From the cell containing the given text, extract its center point as [X, Y] coordinate. 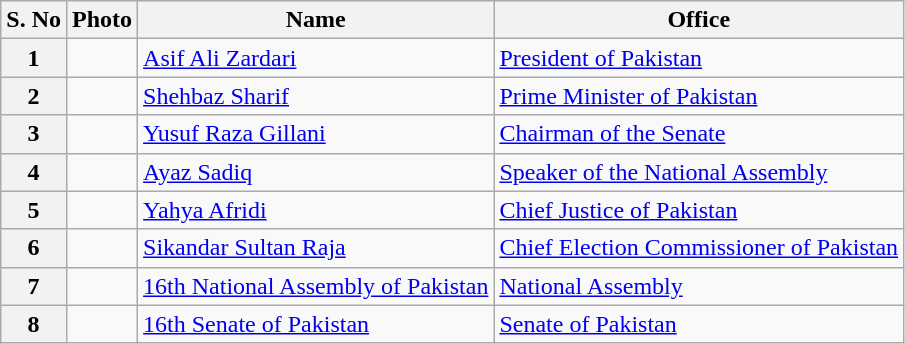
Asif Ali Zardari [316, 58]
1 [34, 58]
8 [34, 324]
3 [34, 134]
Photo [102, 20]
5 [34, 210]
Speaker of the National Assembly [699, 172]
6 [34, 248]
Chief Justice of Pakistan [699, 210]
7 [34, 286]
President of Pakistan [699, 58]
Chief Election Commissioner of Pakistan [699, 248]
Name [316, 20]
Office [699, 20]
Prime Minister of Pakistan [699, 96]
S. No [34, 20]
Yahya Afridi [316, 210]
Ayaz Sadiq [316, 172]
Yusuf Raza Gillani [316, 134]
Shehbaz Sharif [316, 96]
16th Senate of Pakistan [316, 324]
2 [34, 96]
Senate of Pakistan [699, 324]
16th National Assembly of Pakistan [316, 286]
National Assembly [699, 286]
4 [34, 172]
Chairman of the Senate [699, 134]
Sikandar Sultan Raja [316, 248]
